Find where the given text appears and provide that cell's center as (X, Y) coordinate. 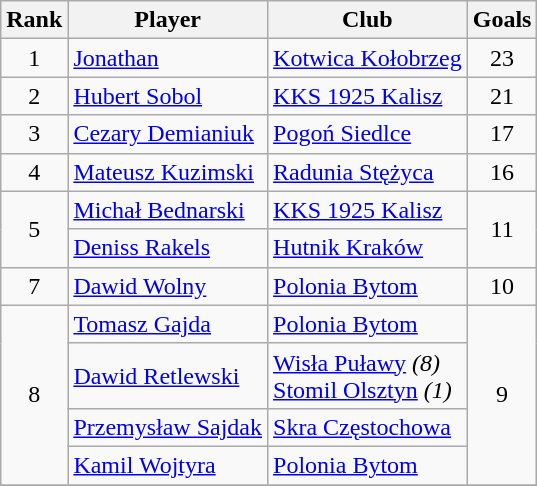
8 (34, 394)
11 (502, 229)
Goals (502, 20)
Hubert Sobol (168, 96)
7 (34, 286)
Skra Częstochowa (368, 427)
Cezary Demianiuk (168, 134)
4 (34, 172)
Deniss Rakels (168, 248)
2 (34, 96)
17 (502, 134)
Mateusz Kuzimski (168, 172)
Dawid Wolny (168, 286)
23 (502, 58)
16 (502, 172)
Wisła Puławy (8)Stomil Olsztyn (1) (368, 376)
Dawid Retlewski (168, 376)
Radunia Stężyca (368, 172)
Pogoń Siedlce (368, 134)
5 (34, 229)
Tomasz Gajda (168, 324)
Rank (34, 20)
Przemysław Sajdak (168, 427)
Kotwica Kołobrzeg (368, 58)
1 (34, 58)
9 (502, 394)
Michał Bednarski (168, 210)
Jonathan (168, 58)
3 (34, 134)
Kamil Wojtyra (168, 465)
10 (502, 286)
Club (368, 20)
Player (168, 20)
Hutnik Kraków (368, 248)
21 (502, 96)
